Scan for the cell matching the given text and deliver its (x, y) coordinate at center. 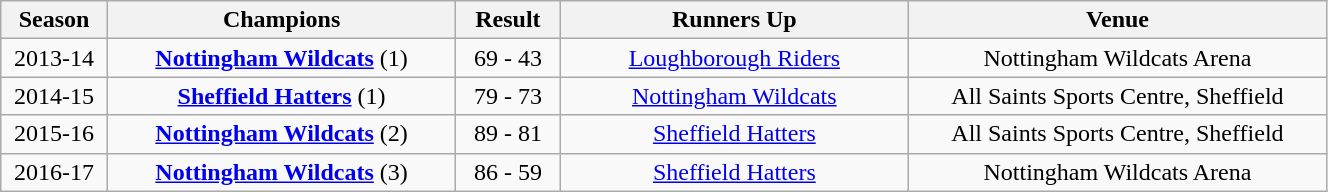
Runners Up (734, 20)
Result (508, 20)
79 - 73 (508, 96)
Season (54, 20)
Nottingham Wildcats (3) (281, 172)
Champions (281, 20)
89 - 81 (508, 134)
Nottingham Wildcats (734, 96)
Loughborough Riders (734, 58)
2013-14 (54, 58)
Sheffield Hatters (1) (281, 96)
Venue (1117, 20)
2014-15 (54, 96)
Nottingham Wildcats (2) (281, 134)
Nottingham Wildcats (1) (281, 58)
69 - 43 (508, 58)
86 - 59 (508, 172)
2015-16 (54, 134)
2016-17 (54, 172)
